For the text-containing cell, return its midpoint in (X, Y) coordinate format. 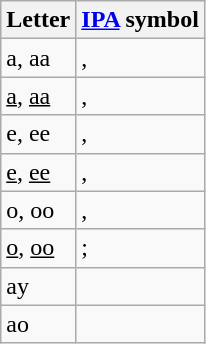
; (140, 248)
ao (38, 324)
ay (38, 286)
IPA symbol (140, 20)
Letter (38, 20)
